For the text-containing cell, return its midpoint in (x, y) coordinate format. 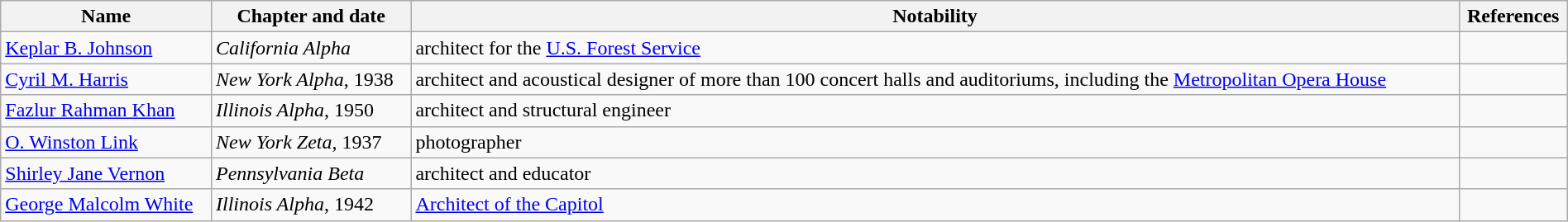
Illinois Alpha, 1950 (311, 111)
architect and acoustical designer of more than 100 concert halls and auditoriums, including the Metropolitan Opera House (935, 79)
Keplar B. Johnson (106, 48)
Illinois Alpha, 1942 (311, 205)
Architect of the Capitol (935, 205)
photographer (935, 142)
California Alpha (311, 48)
New York Alpha, 1938 (311, 79)
Cyril M. Harris (106, 79)
architect for the U.S. Forest Service (935, 48)
Notability (935, 17)
O. Winston Link (106, 142)
architect and structural engineer (935, 111)
Chapter and date (311, 17)
Fazlur Rahman Khan (106, 111)
Shirley Jane Vernon (106, 173)
Name (106, 17)
Pennsylvania Beta (311, 173)
New York Zeta, 1937 (311, 142)
References (1513, 17)
architect and educator (935, 173)
George Malcolm White (106, 205)
